Output the [X, Y] coordinate of the center of the cell containing the given text.  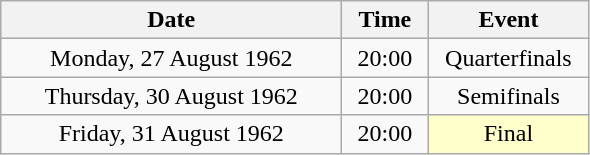
Friday, 31 August 1962 [172, 134]
Semifinals [508, 96]
Event [508, 20]
Date [172, 20]
Final [508, 134]
Thursday, 30 August 1962 [172, 96]
Quarterfinals [508, 58]
Time [385, 20]
Monday, 27 August 1962 [172, 58]
